Capture the cell that displays the provided text and extract its [X, Y] central coordinate. 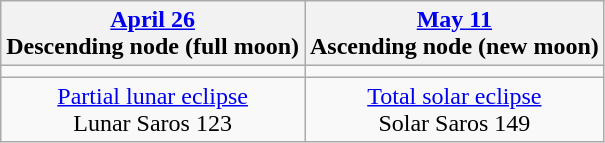
Partial lunar eclipseLunar Saros 123 [153, 110]
May 11Ascending node (new moon) [454, 34]
April 26Descending node (full moon) [153, 34]
Total solar eclipseSolar Saros 149 [454, 110]
